Return the (x, y) coordinate for the center point of the cell that contains the specified text.  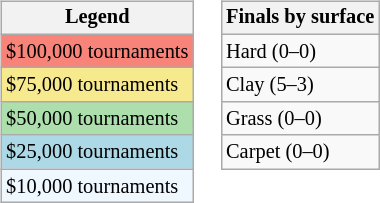
$50,000 tournaments (97, 119)
$10,000 tournaments (97, 186)
$75,000 tournaments (97, 85)
Carpet (0–0) (300, 152)
$100,000 tournaments (97, 51)
Grass (0–0) (300, 119)
$25,000 tournaments (97, 152)
Finals by surface (300, 18)
Legend (97, 18)
Clay (5–3) (300, 85)
Hard (0–0) (300, 51)
